Find where the given text appears and provide that cell's center as [x, y] coordinate. 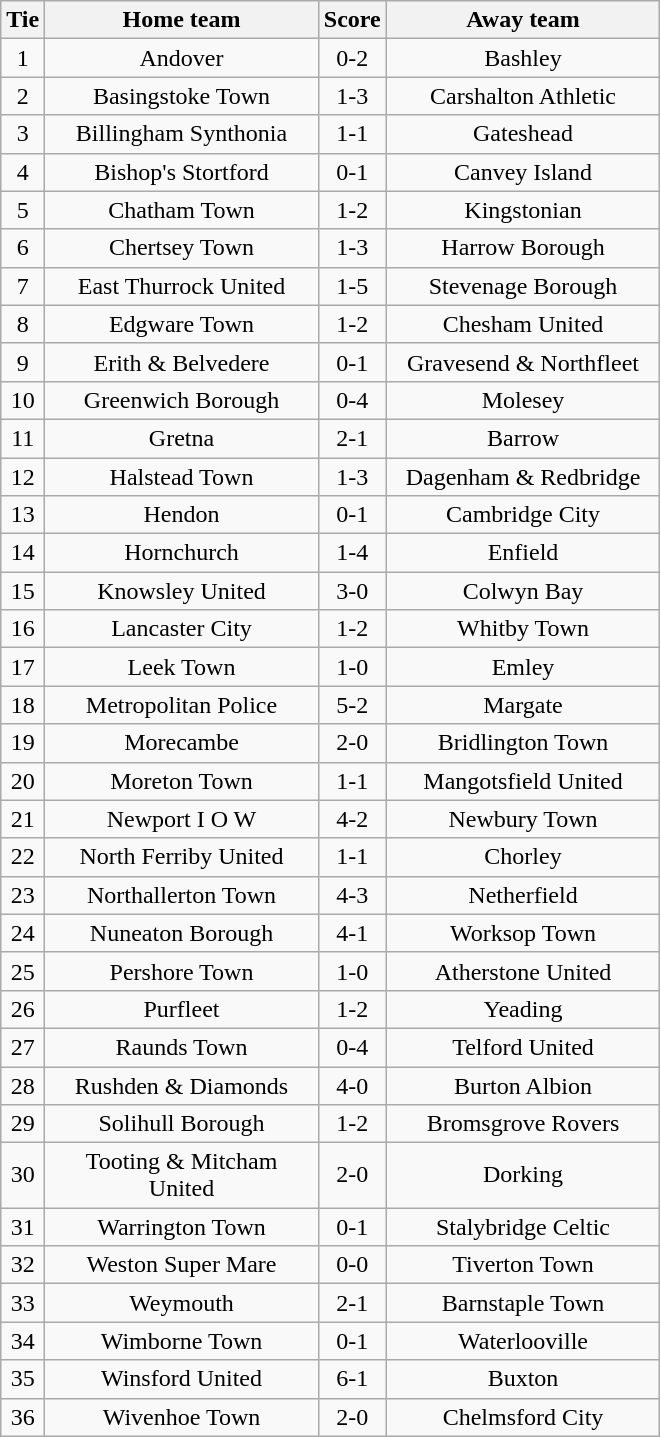
2 [23, 96]
25 [23, 971]
Newbury Town [523, 819]
4-1 [352, 933]
30 [23, 1176]
1-5 [352, 286]
20 [23, 781]
Chesham United [523, 324]
7 [23, 286]
18 [23, 705]
Away team [523, 20]
16 [23, 629]
Burton Albion [523, 1085]
Netherfield [523, 895]
26 [23, 1009]
East Thurrock United [182, 286]
27 [23, 1047]
36 [23, 1417]
12 [23, 477]
Gateshead [523, 134]
5-2 [352, 705]
4-3 [352, 895]
Stalybridge Celtic [523, 1227]
Dorking [523, 1176]
11 [23, 438]
0-2 [352, 58]
North Ferriby United [182, 857]
0-0 [352, 1265]
Stevenage Borough [523, 286]
Billingham Synthonia [182, 134]
3 [23, 134]
Purfleet [182, 1009]
Hornchurch [182, 553]
Whitby Town [523, 629]
Colwyn Bay [523, 591]
9 [23, 362]
Atherstone United [523, 971]
13 [23, 515]
4-2 [352, 819]
Cambridge City [523, 515]
Canvey Island [523, 172]
34 [23, 1341]
6 [23, 248]
Andover [182, 58]
Halstead Town [182, 477]
Rushden & Diamonds [182, 1085]
31 [23, 1227]
4 [23, 172]
Waterlooville [523, 1341]
15 [23, 591]
33 [23, 1303]
Wivenhoe Town [182, 1417]
Barnstaple Town [523, 1303]
Lancaster City [182, 629]
Wimborne Town [182, 1341]
Home team [182, 20]
Dagenham & Redbridge [523, 477]
Metropolitan Police [182, 705]
19 [23, 743]
24 [23, 933]
Harrow Borough [523, 248]
Warrington Town [182, 1227]
Edgware Town [182, 324]
17 [23, 667]
Weymouth [182, 1303]
4-0 [352, 1085]
32 [23, 1265]
5 [23, 210]
Chelmsford City [523, 1417]
Gretna [182, 438]
Carshalton Athletic [523, 96]
Chatham Town [182, 210]
Bromsgrove Rovers [523, 1124]
10 [23, 400]
Margate [523, 705]
21 [23, 819]
Bridlington Town [523, 743]
Gravesend & Northfleet [523, 362]
Nuneaton Borough [182, 933]
Basingstoke Town [182, 96]
Hendon [182, 515]
Score [352, 20]
1-4 [352, 553]
28 [23, 1085]
23 [23, 895]
Erith & Belvedere [182, 362]
6-1 [352, 1379]
Barrow [523, 438]
Enfield [523, 553]
Yeading [523, 1009]
Chertsey Town [182, 248]
Pershore Town [182, 971]
Bashley [523, 58]
Moreton Town [182, 781]
Winsford United [182, 1379]
Emley [523, 667]
Mangotsfield United [523, 781]
3-0 [352, 591]
Solihull Borough [182, 1124]
Buxton [523, 1379]
Tie [23, 20]
Worksop Town [523, 933]
Telford United [523, 1047]
Tooting & Mitcham United [182, 1176]
Newport I O W [182, 819]
Leek Town [182, 667]
29 [23, 1124]
Greenwich Borough [182, 400]
Tiverton Town [523, 1265]
Raunds Town [182, 1047]
Chorley [523, 857]
35 [23, 1379]
14 [23, 553]
Morecambe [182, 743]
Northallerton Town [182, 895]
Molesey [523, 400]
Bishop's Stortford [182, 172]
1 [23, 58]
Knowsley United [182, 591]
Kingstonian [523, 210]
Weston Super Mare [182, 1265]
22 [23, 857]
8 [23, 324]
